Capture the cell that displays the provided text and extract its [x, y] central coordinate. 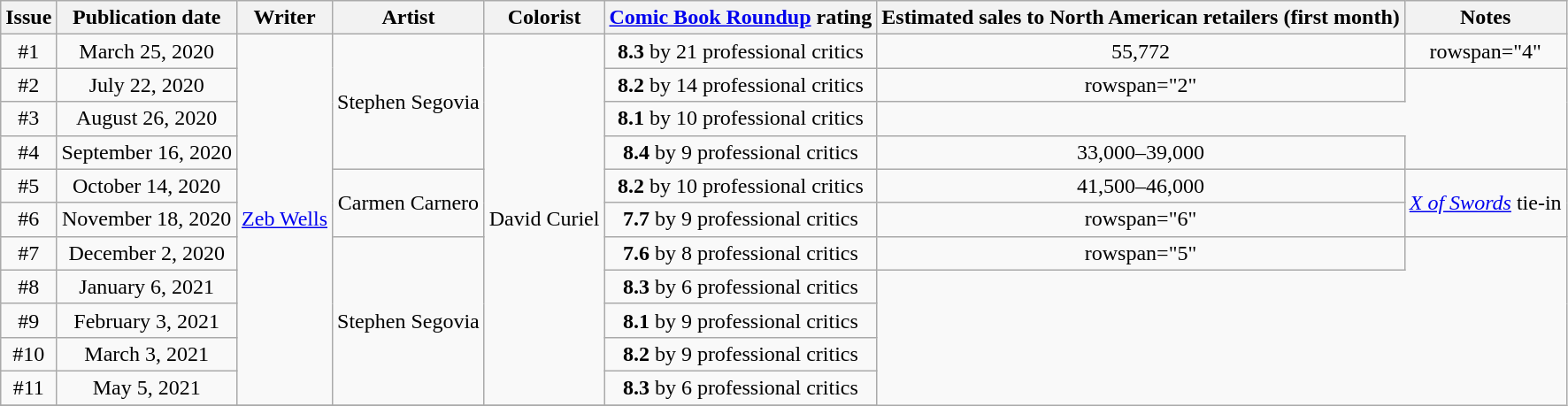
55,772 [1141, 51]
7.7 by 9 professional critics [741, 219]
Carmen Carnero [409, 203]
October 14, 2020 [147, 186]
33,000–39,000 [1141, 152]
Writer [285, 18]
rowspan="2" [1141, 85]
May 5, 2021 [147, 387]
February 3, 2021 [147, 320]
Issue [28, 18]
#4 [28, 152]
rowspan="4" [1485, 51]
Estimated sales to North American retailers (first month) [1141, 18]
41,500–46,000 [1141, 186]
#7 [28, 253]
8.1 by 10 professional critics [741, 119]
David Curiel [544, 219]
January 6, 2021 [147, 287]
8.4 by 9 professional critics [741, 152]
Colorist [544, 18]
7.6 by 8 professional critics [741, 253]
#2 [28, 85]
November 18, 2020 [147, 219]
8.3 by 21 professional critics [741, 51]
Zeb Wells [285, 219]
Artist [409, 18]
Notes [1485, 18]
X of Swords tie-in [1485, 203]
#3 [28, 119]
#1 [28, 51]
8.1 by 9 professional critics [741, 320]
March 3, 2021 [147, 354]
Comic Book Roundup rating [741, 18]
8.2 by 10 professional critics [741, 186]
#11 [28, 387]
#10 [28, 354]
8.2 by 14 professional critics [741, 85]
#5 [28, 186]
March 25, 2020 [147, 51]
#6 [28, 219]
#8 [28, 287]
September 16, 2020 [147, 152]
December 2, 2020 [147, 253]
July 22, 2020 [147, 85]
#9 [28, 320]
rowspan="5" [1141, 253]
Publication date [147, 18]
rowspan="6" [1141, 219]
8.2 by 9 professional critics [741, 354]
August 26, 2020 [147, 119]
